Scan for the cell matching the given text and deliver its [x, y] coordinate at center. 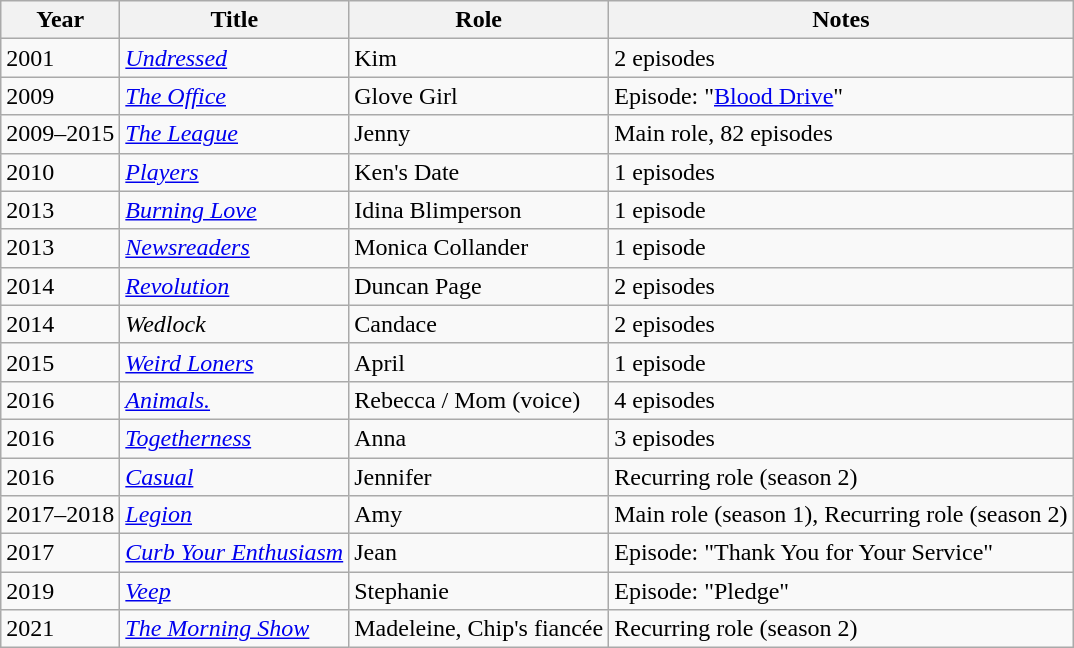
Role [479, 20]
Jennifer [479, 477]
2021 [60, 629]
1 episodes [841, 172]
3 episodes [841, 438]
Undressed [234, 58]
2017 [60, 553]
Legion [234, 515]
Duncan Page [479, 286]
Episode: "Thank You for Your Service" [841, 553]
Candace [479, 324]
Idina Blimperson [479, 210]
Anna [479, 438]
The League [234, 134]
Curb Your Enthusiasm [234, 553]
2009 [60, 96]
Newsreaders [234, 248]
April [479, 362]
2015 [60, 362]
Glove Girl [479, 96]
Wedlock [234, 324]
Main role (season 1), Recurring role (season 2) [841, 515]
Weird Loners [234, 362]
Monica Collander [479, 248]
2017–2018 [60, 515]
Notes [841, 20]
Jenny [479, 134]
Jean [479, 553]
Togetherness [234, 438]
2009–2015 [60, 134]
2001 [60, 58]
Madeleine, Chip's fiancée [479, 629]
Veep [234, 591]
Year [60, 20]
Revolution [234, 286]
4 episodes [841, 400]
The Morning Show [234, 629]
Episode: "Pledge" [841, 591]
Kim [479, 58]
Ken's Date [479, 172]
Episode: "Blood Drive" [841, 96]
Animals. [234, 400]
Amy [479, 515]
Title [234, 20]
2019 [60, 591]
Main role, 82 episodes [841, 134]
Stephanie [479, 591]
Players [234, 172]
Rebecca / Mom (voice) [479, 400]
Casual [234, 477]
The Office [234, 96]
Burning Love [234, 210]
2010 [60, 172]
